Return [X, Y] of the center of cell containing provided text 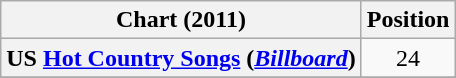
US Hot Country Songs (Billboard) [181, 58]
24 [408, 58]
Chart (2011) [181, 20]
Position [408, 20]
